Find where the given text appears and provide that cell's center as [x, y] coordinate. 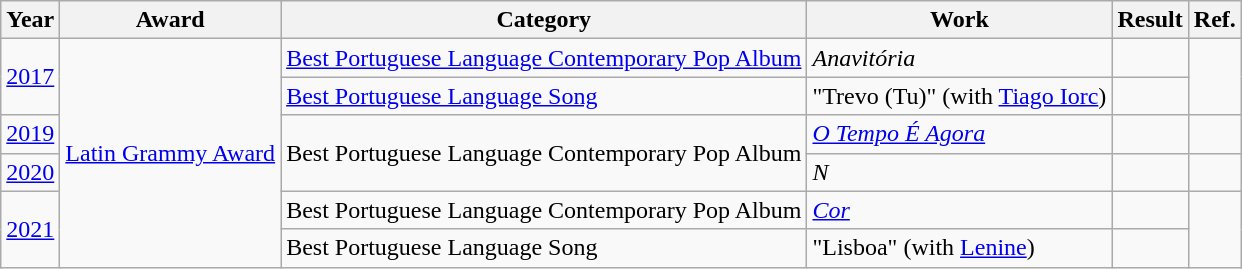
"Lisboa" (with Lenine) [960, 248]
N [960, 172]
2019 [30, 134]
Result [1150, 20]
Category [544, 20]
2017 [30, 77]
2021 [30, 229]
2020 [30, 172]
"Trevo (Tu)" (with Tiago Iorc) [960, 96]
Anavitória [960, 58]
Latin Grammy Award [170, 153]
O Tempo É Agora [960, 134]
Cor [960, 210]
Ref. [1214, 20]
Award [170, 20]
Work [960, 20]
Year [30, 20]
